Provide the [X, Y] coordinate of the cell's center where the given text is located.  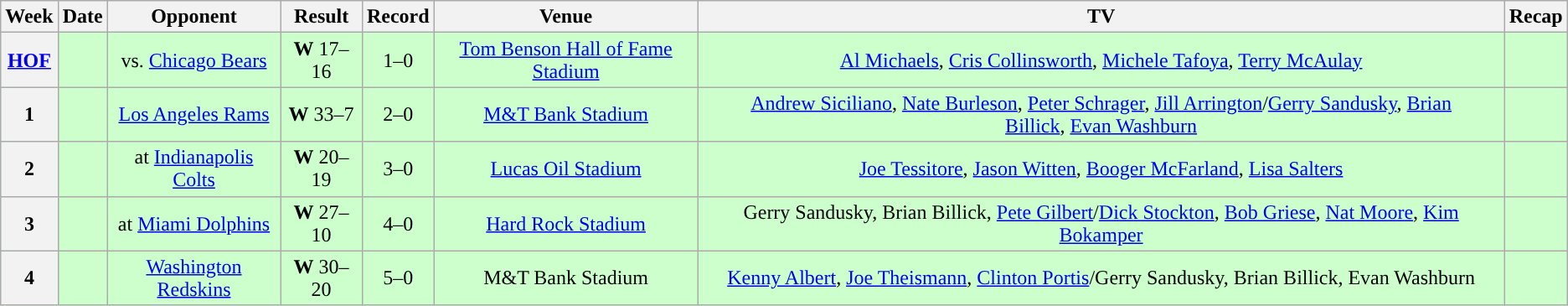
W 33–7 [322, 114]
Washington Redskins [194, 278]
Tom Benson Hall of Fame Stadium [566, 60]
Record [398, 17]
Gerry Sandusky, Brian Billick, Pete Gilbert/Dick Stockton, Bob Griese, Nat Moore, Kim Bokamper [1101, 223]
5–0 [398, 278]
2 [29, 169]
Result [322, 17]
W 27–10 [322, 223]
4–0 [398, 223]
W 30–20 [322, 278]
vs. Chicago Bears [194, 60]
4 [29, 278]
Al Michaels, Cris Collinsworth, Michele Tafoya, Terry McAulay [1101, 60]
Andrew Siciliano, Nate Burleson, Peter Schrager, Jill Arrington/Gerry Sandusky, Brian Billick, Evan Washburn [1101, 114]
TV [1101, 17]
W 20–19 [322, 169]
Kenny Albert, Joe Theismann, Clinton Portis/Gerry Sandusky, Brian Billick, Evan Washburn [1101, 278]
Hard Rock Stadium [566, 223]
Recap [1536, 17]
at Indianapolis Colts [194, 169]
Week [29, 17]
Opponent [194, 17]
1 [29, 114]
Joe Tessitore, Jason Witten, Booger McFarland, Lisa Salters [1101, 169]
Date [82, 17]
1–0 [398, 60]
3–0 [398, 169]
at Miami Dolphins [194, 223]
Lucas Oil Stadium [566, 169]
W 17–16 [322, 60]
Los Angeles Rams [194, 114]
Venue [566, 17]
2–0 [398, 114]
3 [29, 223]
HOF [29, 60]
